Detect which cell encompasses the target text, then output its [x, y] center coordinate. 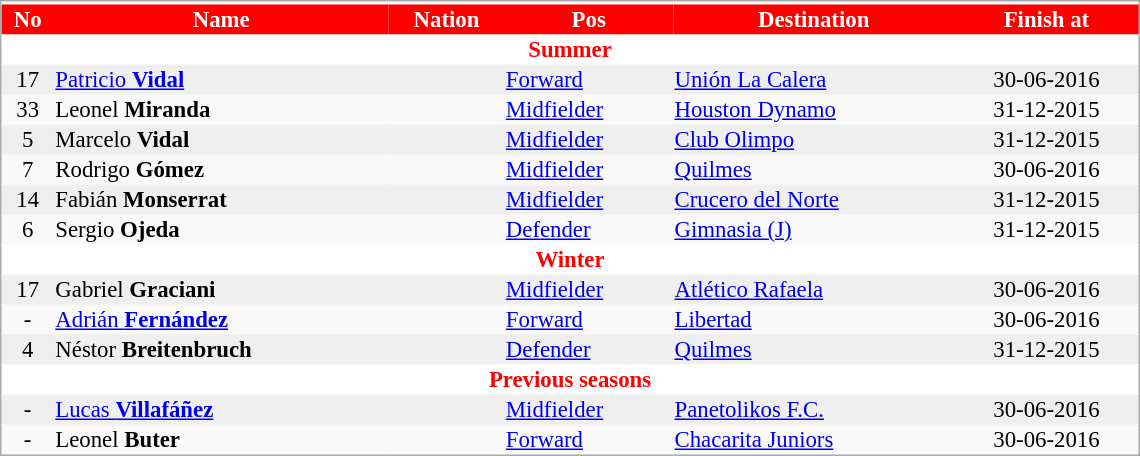
Pos [588, 19]
Leonel Miranda [222, 109]
6 [28, 229]
Houston Dynamo [814, 109]
Lucas Villafáñez [222, 409]
Adrián Fernández [222, 319]
Rodrigo Gómez [222, 169]
14 [28, 199]
7 [28, 169]
Winter [570, 259]
Destination [814, 19]
Chacarita Juniors [814, 440]
Finish at [1046, 19]
Club Olimpo [814, 139]
Leonel Buter [222, 440]
4 [28, 349]
Name [222, 19]
Marcelo Vidal [222, 139]
5 [28, 139]
Nation [447, 19]
Sergio Ojeda [222, 229]
Crucero del Norte [814, 199]
Unión La Calera [814, 79]
Patricio Vidal [222, 79]
Néstor Breitenbruch [222, 349]
Gimnasia (J) [814, 229]
Gabriel Graciani [222, 289]
Libertad [814, 319]
No [28, 19]
Previous seasons [570, 379]
33 [28, 109]
Atlético Rafaela [814, 289]
Summer [570, 49]
Fabián Monserrat [222, 199]
Panetolikos F.C. [814, 409]
